Determine the [x, y] coordinate at the center of the cell enclosing the given text.  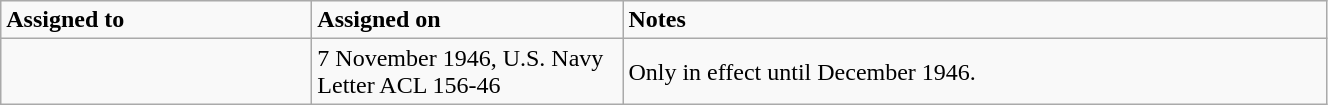
7 November 1946, U.S. Navy Letter ACL 156-46 [468, 72]
Only in effect until December 1946. [975, 72]
Assigned on [468, 20]
Assigned to [156, 20]
Notes [975, 20]
